Provide the (X, Y) coordinate of the cell's center where the given text is located.  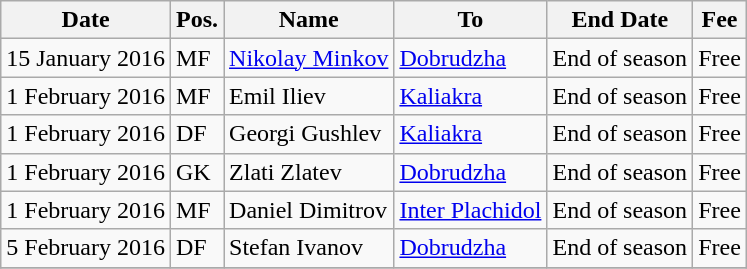
Daniel Dimitrov (309, 210)
Date (86, 20)
GK (196, 172)
To (470, 20)
End Date (620, 20)
Stefan Ivanov (309, 248)
Pos. (196, 20)
5 February 2016 (86, 248)
Emil Iliev (309, 96)
Inter Plachidol (470, 210)
Zlati Zlatev (309, 172)
Georgi Gushlev (309, 134)
Nikolay Minkov (309, 58)
Fee (720, 20)
Name (309, 20)
15 January 2016 (86, 58)
